Capture the cell that displays the provided text and extract its (X, Y) central coordinate. 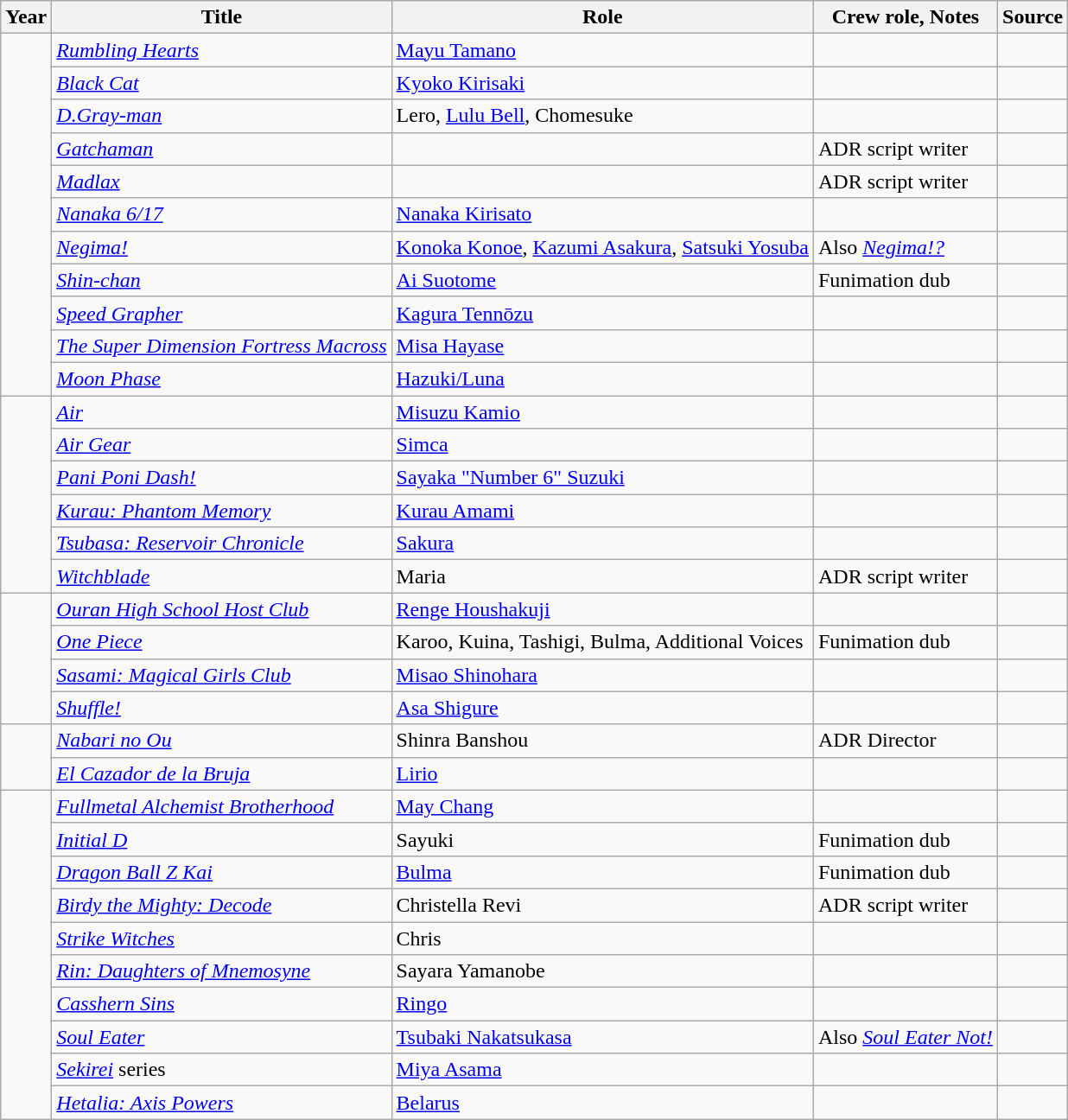
Year (26, 17)
Birdy the Mighty: Decode (221, 905)
Rin: Daughters of Mnemosyne (221, 971)
Simca (602, 445)
Sayaka "Number 6" Suzuki (602, 478)
Role (602, 17)
Nanaka Kirisato (602, 214)
Sekirei series (221, 1070)
Bulma (602, 872)
Moon Phase (221, 379)
Source (1033, 17)
The Super Dimension Fortress Macross (221, 346)
Lirio (602, 773)
Mayu Tamano (602, 50)
Shin-chan (221, 280)
Belarus (602, 1103)
Casshern Sins (221, 1004)
Kurau: Phantom Memory (221, 511)
Ouran High School Host Club (221, 609)
Tsubasa: Reservoir Chronicle (221, 544)
Dragon Ball Z Kai (221, 872)
ADR Director (906, 741)
Lero, Lulu Bell, Chomesuke (602, 116)
Sayuki (602, 839)
Hazuki/Luna (602, 379)
El Cazador de la Bruja (221, 773)
Misa Hayase (602, 346)
Nabari no Ou (221, 741)
Christella Revi (602, 905)
Sayara Yamanobe (602, 971)
Renge Houshakuji (602, 609)
Chris (602, 938)
Gatchaman (221, 149)
Witchblade (221, 576)
Air (221, 412)
Kurau Amami (602, 511)
Asa Shigure (602, 708)
Hetalia: Axis Powers (221, 1103)
One Piece (221, 642)
Initial D (221, 839)
Ai Suotome (602, 280)
Shinra Banshou (602, 741)
Nanaka 6/17 (221, 214)
D.Gray-man (221, 116)
Kyoko Kirisaki (602, 83)
Also Soul Eater Not! (906, 1037)
Black Cat (221, 83)
Strike Witches (221, 938)
Speed Grapher (221, 313)
May Chang (602, 806)
Misao Shinohara (602, 675)
Soul Eater (221, 1037)
Maria (602, 576)
Karoo, Kuina, Tashigi, Bulma, Additional Voices (602, 642)
Crew role, Notes (906, 17)
Sasami: Magical Girls Club (221, 675)
Shuffle! (221, 708)
Tsubaki Nakatsukasa (602, 1037)
Madlax (221, 181)
Title (221, 17)
Kagura Tennōzu (602, 313)
Miya Asama (602, 1070)
Pani Poni Dash! (221, 478)
Sakura (602, 544)
Fullmetal Alchemist Brotherhood (221, 806)
Misuzu Kamio (602, 412)
Ringo (602, 1004)
Rumbling Hearts (221, 50)
Air Gear (221, 445)
Negima! (221, 247)
Konoka Konoe, Kazumi Asakura, Satsuki Yosuba (602, 247)
Also Negima!? (906, 247)
